For the text-containing cell, return its midpoint in [x, y] coordinate format. 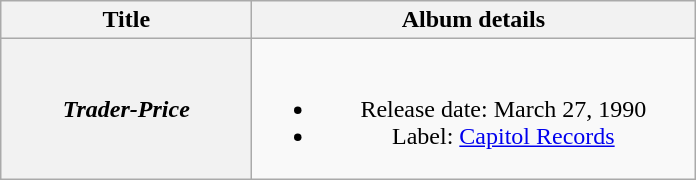
Title [126, 20]
Album details [474, 20]
Trader-Price [126, 109]
Release date: March 27, 1990Label: Capitol Records [474, 109]
